Extract the (X, Y) coordinate from the center of the cell holding the provided text.  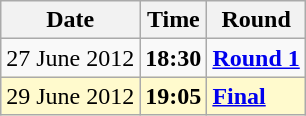
Round (256, 20)
Final (256, 96)
29 June 2012 (70, 96)
Round 1 (256, 58)
27 June 2012 (70, 58)
18:30 (174, 58)
Date (70, 20)
19:05 (174, 96)
Time (174, 20)
